Search for the cell housing the specified text and yield its (x, y) center coordinate. 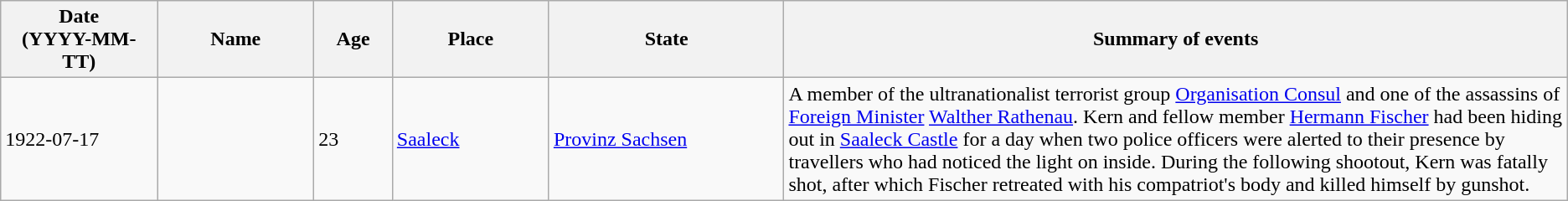
State (667, 39)
Name (236, 39)
Place (471, 39)
1922-07-17 (79, 139)
Date(YYYY-MM-TT) (79, 39)
Age (353, 39)
Saaleck (471, 139)
Provinz Sachsen (667, 139)
23 (353, 139)
Summary of events (1176, 39)
